For the text-containing cell, return its midpoint in [X, Y] coordinate format. 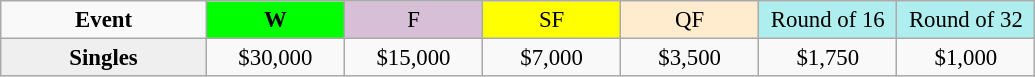
$1,750 [828, 58]
$3,500 [690, 58]
$1,000 [966, 58]
QF [690, 20]
W [275, 20]
$30,000 [275, 58]
Round of 16 [828, 20]
F [413, 20]
$7,000 [552, 58]
Round of 32 [966, 20]
SF [552, 20]
$15,000 [413, 58]
Event [104, 20]
Singles [104, 58]
